Locate the cell with the specified text and output its [X, Y] center coordinate. 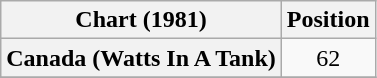
Canada (Watts In A Tank) [142, 58]
62 [328, 58]
Chart (1981) [142, 20]
Position [328, 20]
